Output the (X, Y) coordinate of the center of the cell containing the given text.  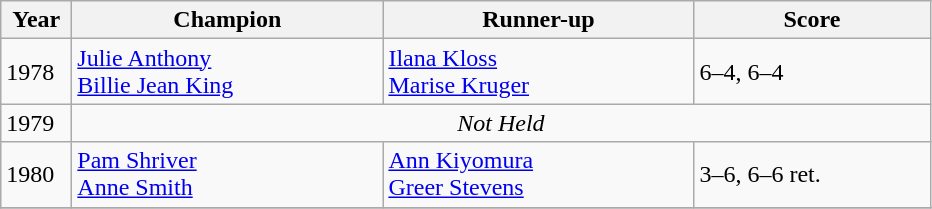
Ann Kiyomura Greer Stevens (538, 174)
1978 (36, 72)
Runner-up (538, 20)
Julie Anthony Billie Jean King (228, 72)
1979 (36, 123)
Score (812, 20)
3–6, 6–6 ret. (812, 174)
Ilana Kloss Marise Kruger (538, 72)
1980 (36, 174)
6–4, 6–4 (812, 72)
Not Held (501, 123)
Pam Shriver Anne Smith (228, 174)
Champion (228, 20)
Year (36, 20)
